Output the (x, y) coordinate of the center of the cell containing the given text.  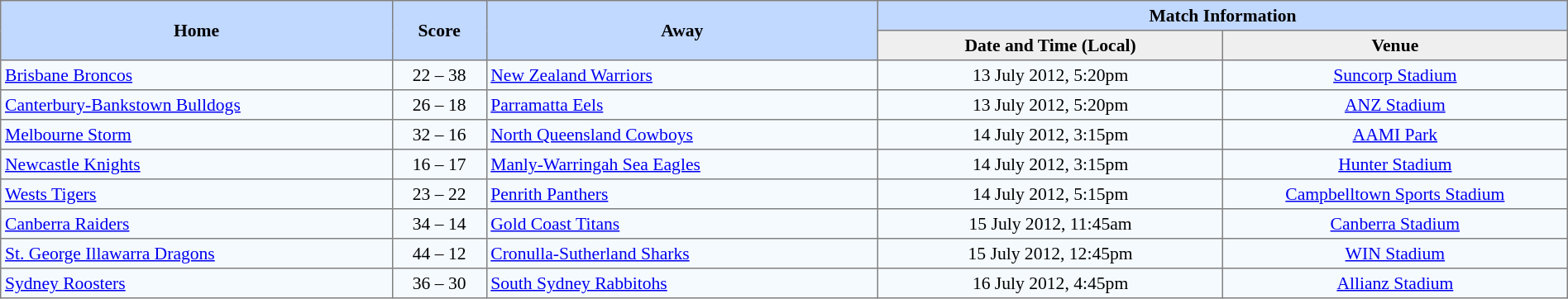
Sydney Roosters (197, 283)
16 – 17 (439, 164)
Newcastle Knights (197, 164)
Hunter Stadium (1394, 164)
14 July 2012, 5:15pm (1050, 194)
Allianz Stadium (1394, 283)
Away (682, 31)
ANZ Stadium (1394, 105)
Date and Time (Local) (1050, 45)
Canberra Raiders (197, 224)
Penrith Panthers (682, 194)
AAMI Park (1394, 135)
Canberra Stadium (1394, 224)
26 – 18 (439, 105)
St. George Illawarra Dragons (197, 254)
WIN Stadium (1394, 254)
Brisbane Broncos (197, 75)
Melbourne Storm (197, 135)
South Sydney Rabbitohs (682, 283)
15 July 2012, 12:45pm (1050, 254)
North Queensland Cowboys (682, 135)
44 – 12 (439, 254)
Canterbury-Bankstown Bulldogs (197, 105)
22 – 38 (439, 75)
Score (439, 31)
23 – 22 (439, 194)
Cronulla-Sutherland Sharks (682, 254)
15 July 2012, 11:45am (1050, 224)
Suncorp Stadium (1394, 75)
New Zealand Warriors (682, 75)
Venue (1394, 45)
Match Information (1223, 16)
36 – 30 (439, 283)
16 July 2012, 4:45pm (1050, 283)
Campbelltown Sports Stadium (1394, 194)
Parramatta Eels (682, 105)
Home (197, 31)
Manly-Warringah Sea Eagles (682, 164)
Wests Tigers (197, 194)
32 – 16 (439, 135)
34 – 14 (439, 224)
Gold Coast Titans (682, 224)
